For the text-containing cell, return its midpoint in [x, y] coordinate format. 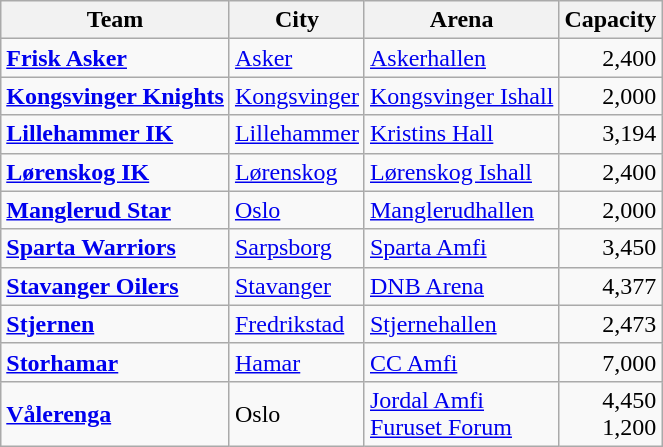
Sparta Amfi [461, 248]
Hamar [296, 362]
Stjernehallen [461, 324]
Stavanger [296, 286]
Sparta Warriors [116, 248]
City [296, 20]
3,194 [610, 134]
Kongsvinger [296, 96]
Askerhallen [461, 58]
Lillehammer [296, 134]
Manglerudhallen [461, 210]
DNB Arena [461, 286]
Lørenskog [296, 172]
Fredrikstad [296, 324]
Frisk Asker [116, 58]
Lillehammer IK [116, 134]
Kongsvinger Knights [116, 96]
Storhamar [116, 362]
CC Amfi [461, 362]
2,473 [610, 324]
Capacity [610, 20]
4,450 1,200 [610, 414]
Vålerenga [116, 414]
Kristins Hall [461, 134]
4,377 [610, 286]
Jordal Amfi Furuset Forum [461, 414]
Stavanger Oilers [116, 286]
Lørenskog Ishall [461, 172]
Team [116, 20]
7,000 [610, 362]
Sarpsborg [296, 248]
Lørenskog IK [116, 172]
Asker [296, 58]
Stjernen [116, 324]
Manglerud Star [116, 210]
Arena [461, 20]
3,450 [610, 248]
Kongsvinger Ishall [461, 96]
